Return [X, Y] of the center of cell containing provided text 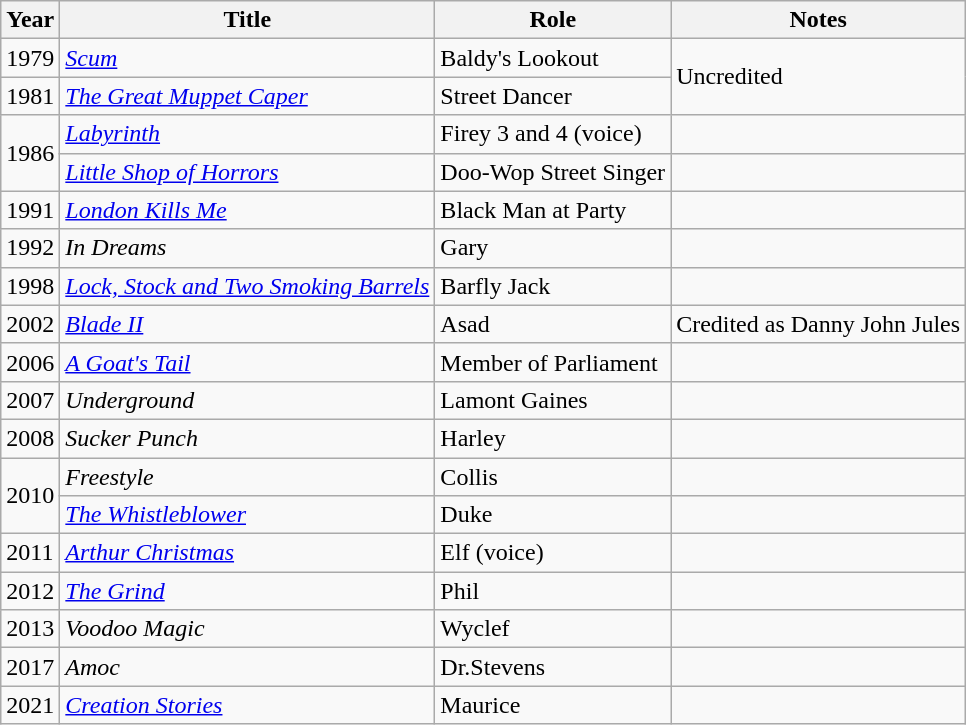
2008 [30, 438]
Harley [553, 438]
Lamont Gaines [553, 400]
2013 [30, 629]
2002 [30, 324]
Amoc [248, 667]
Underground [248, 400]
2017 [30, 667]
Sucker Punch [248, 438]
Blade II [248, 324]
Year [30, 20]
Title [248, 20]
Firey 3 and 4 (voice) [553, 134]
2007 [30, 400]
2006 [30, 362]
Credited as Danny John Jules [818, 324]
Arthur Christmas [248, 553]
Elf (voice) [553, 553]
Labyrinth [248, 134]
London Kills Me [248, 210]
In Dreams [248, 248]
Voodoo Magic [248, 629]
2010 [30, 496]
Doo-Wop Street Singer [553, 172]
Baldy's Lookout [553, 58]
Gary [553, 248]
1991 [30, 210]
Wyclef [553, 629]
Freestyle [248, 477]
Asad [553, 324]
The Grind [248, 591]
A Goat's Tail [248, 362]
2012 [30, 591]
Black Man at Party [553, 210]
Notes [818, 20]
Member of Parliament [553, 362]
1986 [30, 153]
The Great Muppet Caper [248, 96]
1992 [30, 248]
Role [553, 20]
Lock, Stock and Two Smoking Barrels [248, 286]
Scum [248, 58]
Duke [553, 515]
Collis [553, 477]
Creation Stories [248, 705]
Little Shop of Horrors [248, 172]
2011 [30, 553]
Street Dancer [553, 96]
Barfly Jack [553, 286]
Phil [553, 591]
1979 [30, 58]
1981 [30, 96]
1998 [30, 286]
Maurice [553, 705]
Dr.Stevens [553, 667]
The Whistleblower [248, 515]
2021 [30, 705]
Uncredited [818, 77]
